Identify which cell holds the provided text, then report its (X, Y) central coordinate. 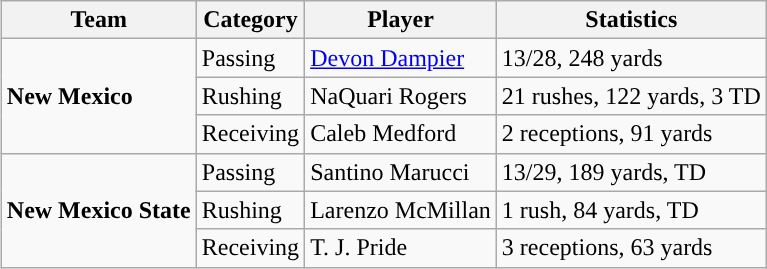
13/28, 248 yards (631, 58)
1 rush, 84 yards, TD (631, 210)
Santino Marucci (401, 172)
T. J. Pride (401, 248)
Category (250, 20)
New Mexico State (98, 210)
3 receptions, 63 yards (631, 248)
13/29, 189 yards, TD (631, 172)
Statistics (631, 20)
21 rushes, 122 yards, 3 TD (631, 96)
Devon Dampier (401, 58)
New Mexico (98, 96)
NaQuari Rogers (401, 96)
Caleb Medford (401, 134)
2 receptions, 91 yards (631, 134)
Team (98, 20)
Larenzo McMillan (401, 210)
Player (401, 20)
